Detect which cell encompasses the target text, then output its (X, Y) center coordinate. 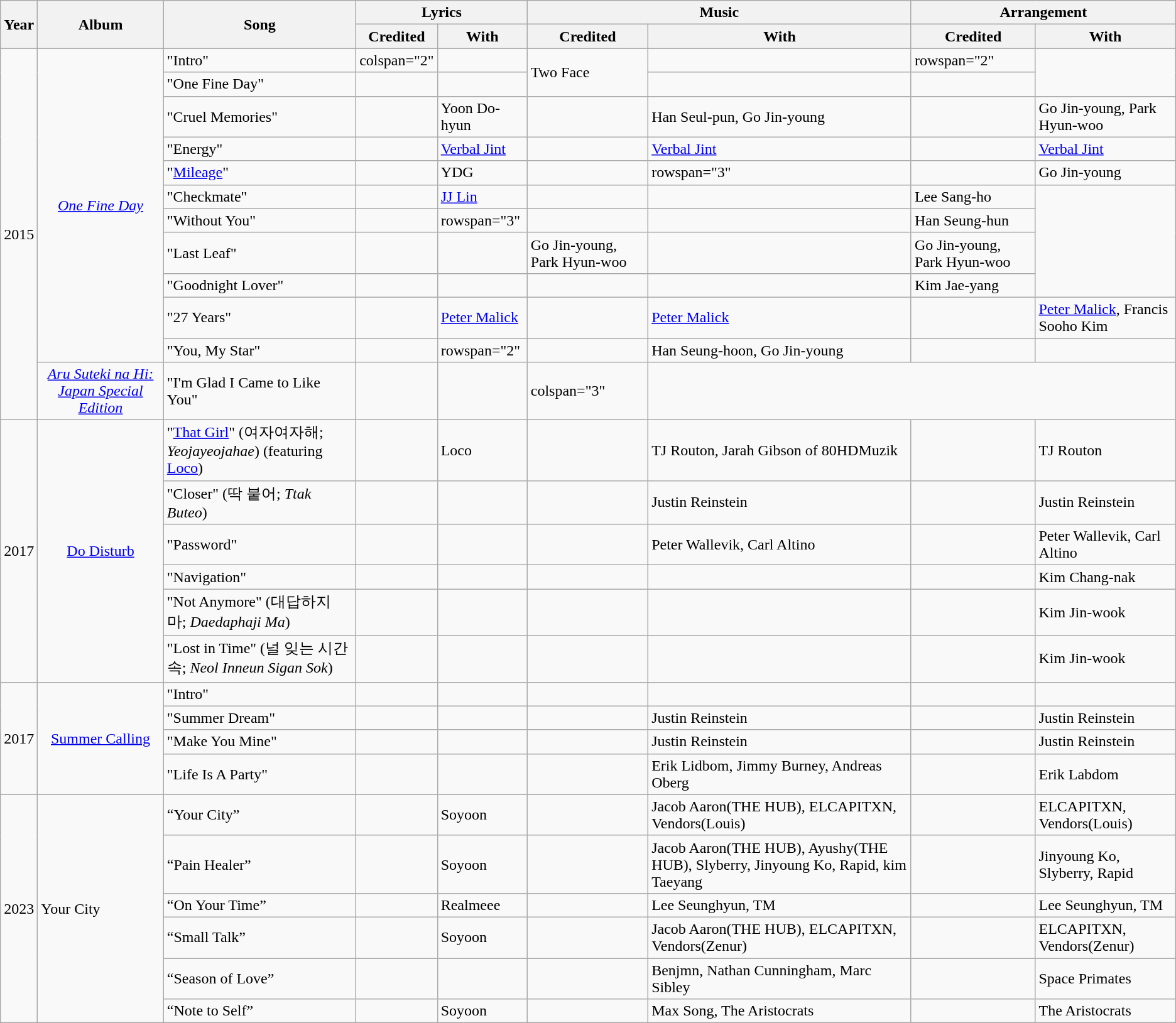
“Season of Love” (259, 978)
colspan="3" (587, 391)
“Pain Healer” (259, 864)
"Life Is A Party" (259, 774)
"I'm Glad I Came to Like You" (259, 391)
Arrangement (1043, 13)
"Without You" (259, 220)
Lee Sang-ho (973, 197)
Album (101, 24)
Yoon Do-hyun (482, 117)
Han Seung-hun (973, 220)
"Password" (259, 545)
Kim Chang-nak (1106, 577)
Summer Calling (101, 739)
Lyrics (442, 13)
2023 (19, 908)
"27 Years" (259, 318)
Space Primates (1106, 978)
ELCAPITXN, Vendors(Louis) (1106, 815)
Han Seul-pun, Go Jin-young (780, 117)
colspan="2" (397, 60)
ELCAPITXN, Vendors(Zenur) (1106, 937)
"You, My Star" (259, 350)
Erik Lidbom, Jimmy Burney, Andreas Oberg (780, 774)
"Closer" (딱 붙어; Ttak Buteo) (259, 502)
One Fine Day (101, 205)
"That Girl" (여자여자해; Yeojayeojahae) (featuring Loco) (259, 451)
"Mileage" (259, 173)
"Not Anymore" (대답하지 마; Daedaphaji Ma) (259, 612)
"Navigation" (259, 577)
"Lost in Time" (널 잊는 시간 속; Neol Inneun Sigan Sok) (259, 659)
"Summer Dream" (259, 718)
Year (19, 24)
"Cruel Memories" (259, 117)
The Aristocrats (1106, 1011)
Jacob Aaron(THE HUB), ELCAPITXN, Vendors(Louis) (780, 815)
"Goodnight Lover" (259, 285)
YDG (482, 173)
Peter Malick, Francis Sooho Kim (1106, 318)
Kim Jae-yang (973, 285)
"Energy" (259, 149)
TJ Routon (1106, 451)
Song (259, 24)
Jinyoung Ko, Slyberry, Rapid (1106, 864)
Music (719, 13)
“Note to Self” (259, 1011)
Go Jin-young (1106, 173)
Loco (482, 451)
"Checkmate" (259, 197)
Jacob Aaron(THE HUB), ELCAPITXN, Vendors(Zenur) (780, 937)
Realmeee (482, 905)
"Last Leaf" (259, 252)
Do Disturb (101, 551)
Your City (101, 908)
"One Fine Day" (259, 84)
TJ Routon, Jarah Gibson of 80HDMuzik (780, 451)
“Your City” (259, 815)
Han Seung-hoon, Go Jin-young (780, 350)
2015 (19, 234)
Max Song, The Aristocrats (780, 1011)
Two Face (587, 72)
JJ Lin (482, 197)
Benjmn, Nathan Cunningham, Marc Sibley (780, 978)
Erik Labdom (1106, 774)
Aru Suteki na Hi: Japan Special Edition (101, 391)
Jacob Aaron(THE HUB), Ayushy(THE HUB), Slyberry, Jinyoung Ko, Rapid, kim Taeyang (780, 864)
"Make You Mine" (259, 742)
“Small Talk” (259, 937)
“On Your Time” (259, 905)
